Pinpoint the cell where the given text exists, returning its [x, y] midpoint coordinate. 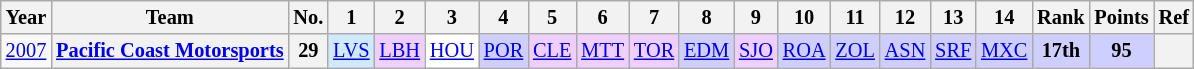
9 [756, 17]
1 [351, 17]
POR [504, 51]
CLE [552, 51]
SJO [756, 51]
10 [804, 17]
ROA [804, 51]
ASN [905, 51]
Team [170, 17]
17th [1060, 51]
6 [602, 17]
LVS [351, 51]
EDM [706, 51]
3 [452, 17]
11 [854, 17]
MTT [602, 51]
Year [26, 17]
TOR [654, 51]
12 [905, 17]
2 [399, 17]
29 [308, 51]
7 [654, 17]
5 [552, 17]
Rank [1060, 17]
LBH [399, 51]
HOU [452, 51]
2007 [26, 51]
4 [504, 17]
95 [1122, 51]
No. [308, 17]
MXC [1004, 51]
13 [953, 17]
14 [1004, 17]
8 [706, 17]
Ref [1174, 17]
SRF [953, 51]
ZOL [854, 51]
Pacific Coast Motorsports [170, 51]
Points [1122, 17]
